Determine the (X, Y) coordinate at the center of the cell enclosing the given text.  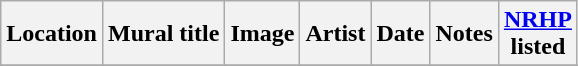
Image (262, 34)
Notes (464, 34)
Mural title (163, 34)
Artist (336, 34)
Location (52, 34)
NRHPlisted (538, 34)
Date (400, 34)
